Provide the (X, Y) coordinate of the cell's center where the given text is located.  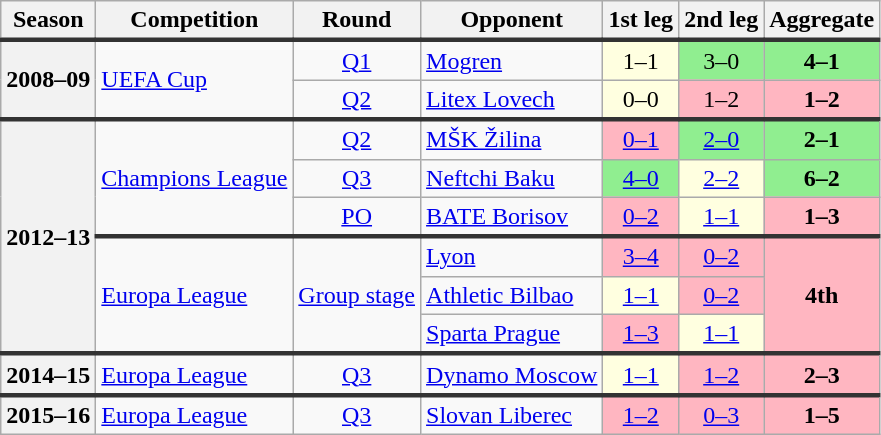
1st leg (641, 21)
Slovan Liberec (512, 415)
Dynamo Moscow (512, 374)
BATE Borisov (512, 217)
2008–09 (48, 80)
Group stage (357, 296)
Opponent (512, 21)
2012–13 (48, 236)
Sparta Prague (512, 334)
0–0 (641, 100)
0–3 (722, 415)
UEFA Cup (194, 80)
2014–15 (48, 374)
Round (357, 21)
MŠK Žilina (512, 139)
3–0 (722, 60)
PO (357, 217)
4–0 (641, 178)
4–1 (822, 60)
2–3 (822, 374)
Champions League (194, 178)
2nd leg (722, 21)
3–4 (641, 257)
2–1 (822, 139)
Competition (194, 21)
Q1 (357, 60)
2–2 (722, 178)
1–5 (822, 415)
0–1 (641, 139)
Litex Lovech (512, 100)
Aggregate (822, 21)
6–2 (822, 178)
Season (48, 21)
2–0 (722, 139)
Neftchi Baku (512, 178)
2015–16 (48, 415)
4th (822, 296)
Athletic Bilbao (512, 295)
Lyon (512, 257)
Mogren (512, 60)
